Pinpoint the cell where the given text exists, returning its [X, Y] midpoint coordinate. 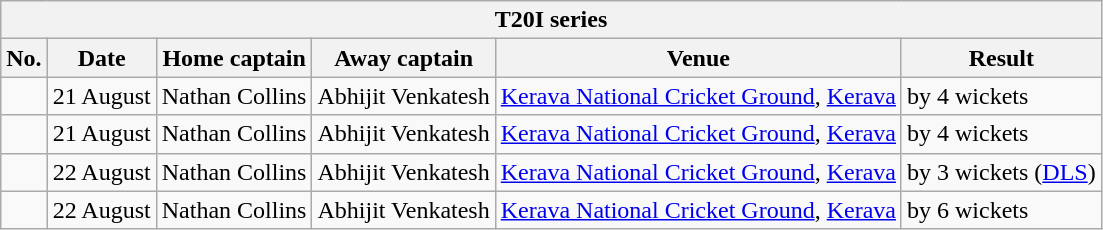
No. [24, 58]
T20I series [551, 20]
by 3 wickets (DLS) [1001, 172]
by 6 wickets [1001, 210]
Home captain [234, 58]
Result [1001, 58]
Venue [698, 58]
Away captain [404, 58]
Date [102, 58]
